Find where the given text appears and provide that cell's center as (x, y) coordinate. 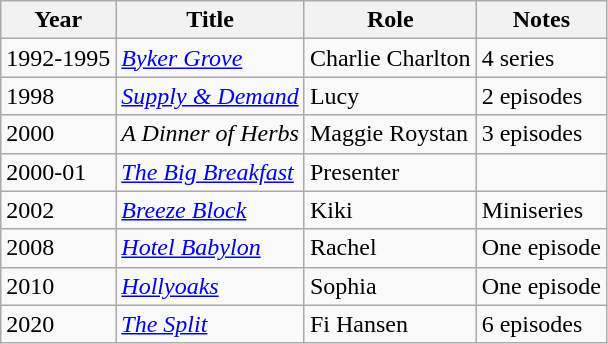
3 episodes (541, 134)
2008 (58, 248)
Byker Grove (210, 58)
2010 (58, 286)
The Split (210, 324)
Supply & Demand (210, 96)
Role (390, 20)
2020 (58, 324)
4 series (541, 58)
Presenter (390, 172)
1998 (58, 96)
2000 (58, 134)
Sophia (390, 286)
A Dinner of Herbs (210, 134)
Maggie Roystan (390, 134)
Breeze Block (210, 210)
Title (210, 20)
Hollyoaks (210, 286)
Year (58, 20)
Charlie Charlton (390, 58)
Rachel (390, 248)
1992-1995 (58, 58)
Notes (541, 20)
Miniseries (541, 210)
2000-01 (58, 172)
2 episodes (541, 96)
Hotel Babylon (210, 248)
Kiki (390, 210)
2002 (58, 210)
Lucy (390, 96)
The Big Breakfast (210, 172)
Fi Hansen (390, 324)
6 episodes (541, 324)
